Extract the (X, Y) coordinate from the center of the cell holding the provided text.  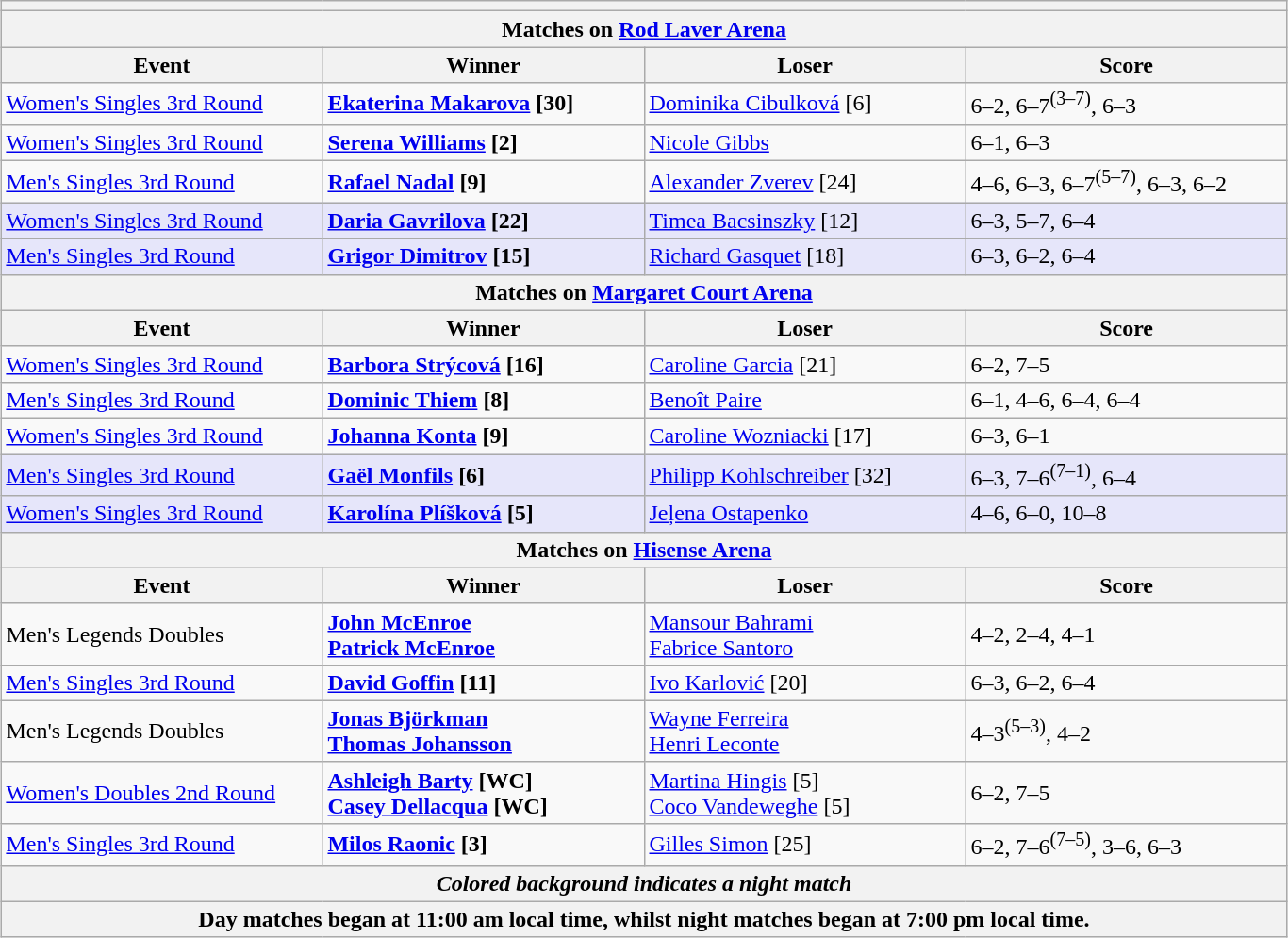
4–6, 6–3, 6–7(5–7), 6–3, 6–2 (1126, 183)
Serena Williams [2] (483, 142)
6–2, 6–7(3–7), 6–3 (1126, 104)
Ivo Karlović [20] (805, 683)
Rafael Nadal [9] (483, 183)
Benoît Paire (805, 400)
4–2, 2–4, 4–1 (1126, 634)
Timea Bacsinszky [12] (805, 221)
6–3, 6–1 (1126, 436)
Nicole Gibbs (805, 142)
Martina Hingis [5] Coco Vandeweghe [5] (805, 792)
Gilles Simon [25] (805, 845)
Matches on Hisense Arena (644, 550)
Caroline Wozniacki [17] (805, 436)
6–1, 4–6, 6–4, 6–4 (1126, 400)
David Goffin [11] (483, 683)
Ekaterina Makarova [30] (483, 104)
6–3, 5–7, 6–4 (1126, 221)
Philipp Kohlschreiber [32] (805, 475)
Jeļena Ostapenko (805, 514)
Women's Doubles 2nd Round (162, 792)
John McEnroe Patrick McEnroe (483, 634)
Wayne Ferreira Henri Leconte (805, 732)
Dominika Cibulková [6] (805, 104)
6–1, 6–3 (1126, 142)
Milos Raonic [3] (483, 845)
6–3, 7–6(7–1), 6–4 (1126, 475)
Colored background indicates a night match (644, 883)
6–2, 7–6(7–5), 3–6, 6–3 (1126, 845)
Matches on Margaret Court Arena (644, 292)
Grigor Dimitrov [15] (483, 256)
4–3(5–3), 4–2 (1126, 732)
Dominic Thiem [8] (483, 400)
Ashleigh Barty [WC] Casey Dellacqua [WC] (483, 792)
Alexander Zverev [24] (805, 183)
Matches on Rod Laver Arena (644, 29)
Caroline Garcia [21] (805, 364)
Jonas Björkman Thomas Johansson (483, 732)
Karolína Plíšková [5] (483, 514)
Gaël Monfils [6] (483, 475)
Mansour Bahrami Fabrice Santoro (805, 634)
Barbora Strýcová [16] (483, 364)
Johanna Konta [9] (483, 436)
4–6, 6–0, 10–8 (1126, 514)
Richard Gasquet [18] (805, 256)
Daria Gavrilova [22] (483, 221)
Day matches began at 11:00 am local time, whilst night matches began at 7:00 pm local time. (644, 919)
